For the text-containing cell, return its midpoint in (X, Y) coordinate format. 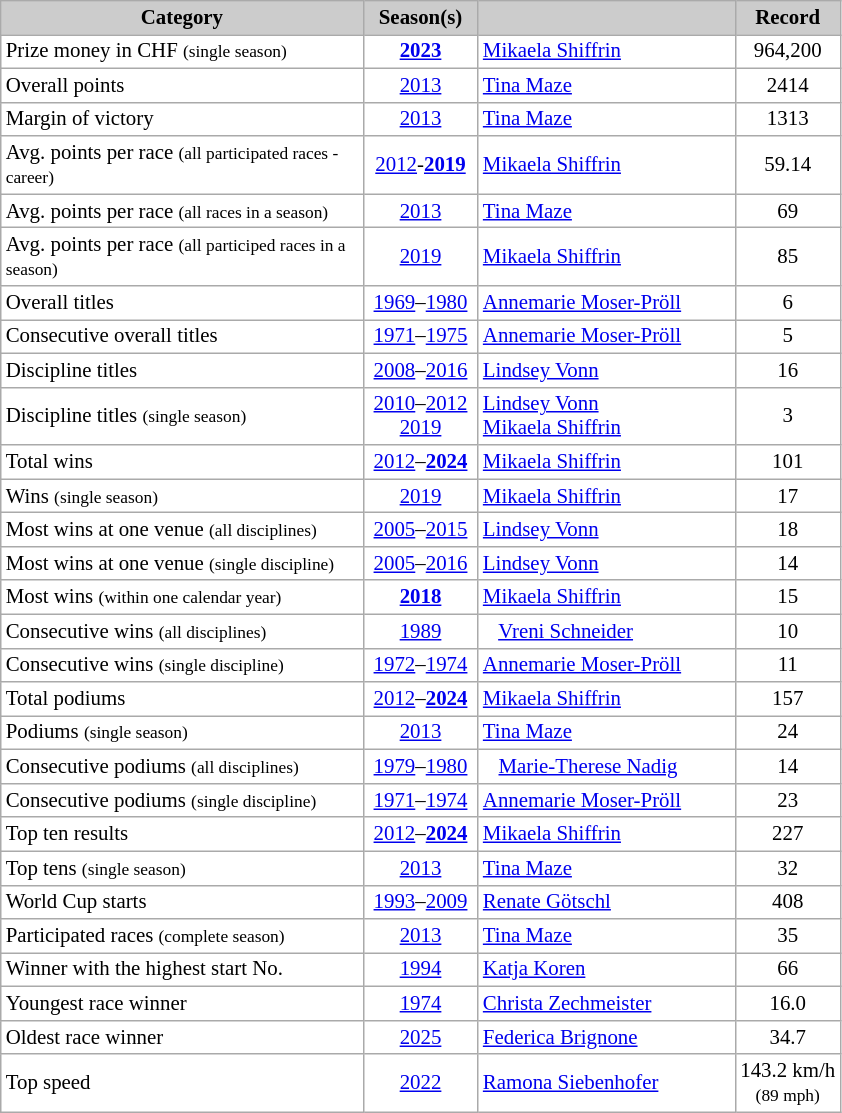
69 (788, 211)
6 (788, 303)
11 (788, 665)
101 (788, 462)
59.14 (788, 165)
964,200 (788, 51)
143.2 km/h(89 mph) (788, 1083)
Katja Koren (606, 970)
34.7 (788, 1037)
2005–2016 (420, 563)
Discipline titles (single season) (182, 416)
17 (788, 496)
Participated races (complete season) (182, 936)
Discipline titles (182, 370)
18 (788, 530)
15 (788, 597)
23 (788, 800)
Youngest race winner (182, 1003)
Consecutive overall titles (182, 336)
Marie-Therese Nadig (606, 767)
35 (788, 936)
157 (788, 699)
Avg. points per race (all participated races - career) (182, 165)
1979–1980 (420, 767)
10 (788, 631)
Category (182, 18)
2023 (420, 51)
2010–20122019 (420, 416)
World Cup starts (182, 902)
Vreni Schneider (606, 631)
2022 (420, 1083)
2012-2019 (420, 165)
Lindsey Vonn Mikaela Shiffrin (606, 416)
2008–2016 (420, 370)
1994 (420, 970)
85 (788, 257)
1969–1980 (420, 303)
1972–1974 (420, 665)
Total podiums (182, 699)
Podiums (single season) (182, 733)
Winner with the highest start No. (182, 970)
Top ten results (182, 834)
Consecutive wins (single discipline) (182, 665)
Avg. points per race (all races in a season) (182, 211)
Overall points (182, 85)
Total wins (182, 462)
3 (788, 416)
Consecutive wins (all disciplines) (182, 631)
Most wins at one venue (all disciplines) (182, 530)
2018 (420, 597)
2005–2015 (420, 530)
Wins (single season) (182, 496)
Federica Brignone (606, 1037)
Margin of victory (182, 119)
Most wins at one venue (single discipline) (182, 563)
Renate Götschl (606, 902)
Prize money in CHF (single season) (182, 51)
Top tens (single season) (182, 868)
24 (788, 733)
227 (788, 834)
16.0 (788, 1003)
Most wins (within one calendar year) (182, 597)
1993–2009 (420, 902)
2025 (420, 1037)
Consecutive podiums (all disciplines) (182, 767)
Overall titles (182, 303)
Season(s) (420, 18)
1313 (788, 119)
2414 (788, 85)
1974 (420, 1003)
32 (788, 868)
1971–1975 (420, 336)
Record (788, 18)
1989 (420, 631)
Ramona Siebenhofer (606, 1083)
408 (788, 902)
Oldest race winner (182, 1037)
Avg. points per race (all participed races in a season) (182, 257)
Top speed (182, 1083)
5 (788, 336)
Consecutive podiums (single discipline) (182, 800)
1971–1974 (420, 800)
Christa Zechmeister (606, 1003)
66 (788, 970)
16 (788, 370)
